Capture the cell that displays the provided text and extract its [x, y] central coordinate. 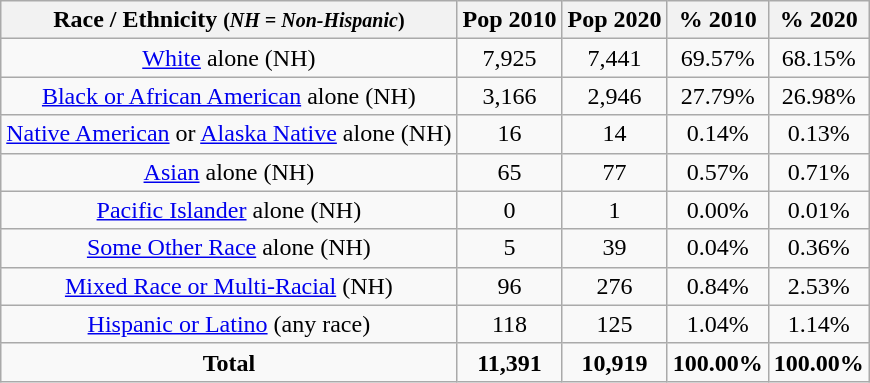
Pop 2020 [614, 20]
0.36% [818, 248]
0.13% [818, 134]
Total [229, 362]
14 [614, 134]
69.57% [718, 58]
77 [614, 172]
0 [510, 210]
276 [614, 286]
White alone (NH) [229, 58]
39 [614, 248]
% 2010 [718, 20]
0.84% [718, 286]
0.14% [718, 134]
16 [510, 134]
Black or African American alone (NH) [229, 96]
7,441 [614, 58]
Mixed Race or Multi-Racial (NH) [229, 286]
68.15% [818, 58]
Race / Ethnicity (NH = Non-Hispanic) [229, 20]
96 [510, 286]
125 [614, 324]
Hispanic or Latino (any race) [229, 324]
0.04% [718, 248]
118 [510, 324]
% 2020 [818, 20]
65 [510, 172]
Native American or Alaska Native alone (NH) [229, 134]
0.00% [718, 210]
0.57% [718, 172]
0.71% [818, 172]
7,925 [510, 58]
1 [614, 210]
0.01% [818, 210]
5 [510, 248]
26.98% [818, 96]
Asian alone (NH) [229, 172]
11,391 [510, 362]
27.79% [718, 96]
3,166 [510, 96]
Some Other Race alone (NH) [229, 248]
10,919 [614, 362]
1.04% [718, 324]
Pop 2010 [510, 20]
Pacific Islander alone (NH) [229, 210]
2.53% [818, 286]
2,946 [614, 96]
1.14% [818, 324]
